Capture the cell that displays the provided text and extract its [x, y] central coordinate. 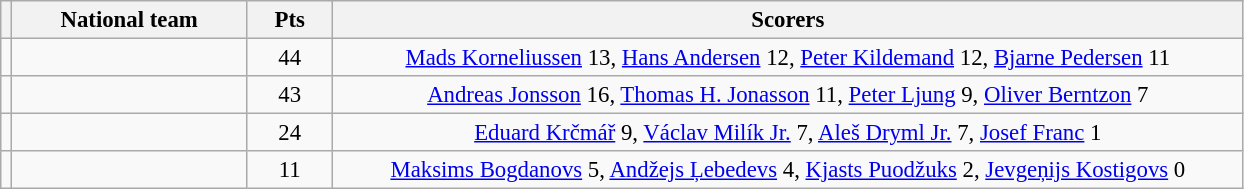
Scorers [788, 20]
Andreas Jonsson 16, Thomas H. Jonasson 11, Peter Ljung 9, Oliver Berntzon 7 [788, 95]
Pts [290, 20]
Mads Korneliussen 13, Hans Andersen 12, Peter Kildemand 12, Bjarne Pedersen 11 [788, 58]
44 [290, 58]
Eduard Krčmář 9, Václav Milík Jr. 7, Aleš Dryml Jr. 7, Josef Franc 1 [788, 133]
24 [290, 133]
Maksims Bogdanovs 5, Andžejs Ļebedevs 4, Kjasts Puodžuks 2, Jevgeņijs Kostigovs 0 [788, 170]
43 [290, 95]
11 [290, 170]
National team [129, 20]
